Scan for the cell matching the given text and deliver its [X, Y] coordinate at center. 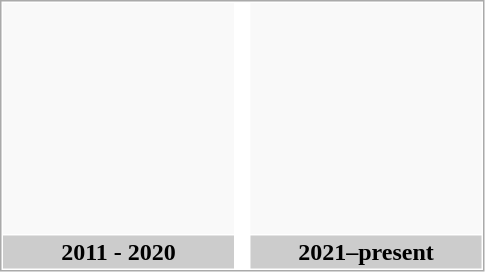
2011 - 2020 [118, 252]
2021–present [366, 252]
